Capture the cell that displays the provided text and extract its (x, y) central coordinate. 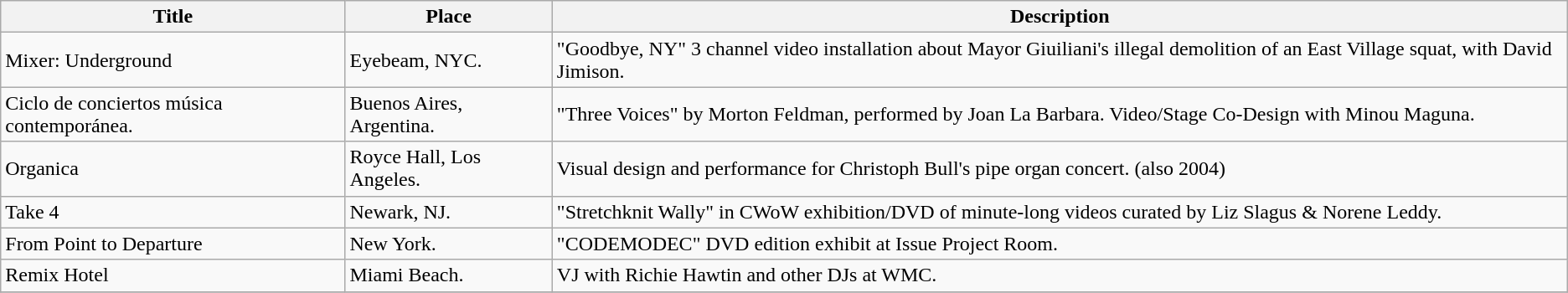
Remix Hotel (173, 275)
From Point to Departure (173, 244)
Mixer: Underground (173, 60)
Title (173, 17)
VJ with Richie Hawtin and other DJs at WMC. (1060, 275)
Place (449, 17)
Visual design and performance for Christoph Bull's pipe organ concert. (also 2004) (1060, 169)
"Goodbye, NY" 3 channel video installation about Mayor Giuiliani's illegal demolition of an East Village squat, with David Jimison. (1060, 60)
Description (1060, 17)
"Stretchknit Wally" in CWoW exhibition/DVD of minute-long videos curated by Liz Slagus & Norene Leddy. (1060, 212)
Buenos Aires, Argentina. (449, 114)
Take 4 (173, 212)
Royce Hall, Los Angeles. (449, 169)
Ciclo de conciertos música contemporánea. (173, 114)
"Three Voices" by Morton Feldman, performed by Joan La Barbara. Video/Stage Co-Design with Minou Maguna. (1060, 114)
Newark, NJ. (449, 212)
Eyebeam, NYC. (449, 60)
New York. (449, 244)
"CODEMODEC" DVD edition exhibit at Issue Project Room. (1060, 244)
Miami Beach. (449, 275)
Organica (173, 169)
